Return (X, Y) of the center of cell containing provided text 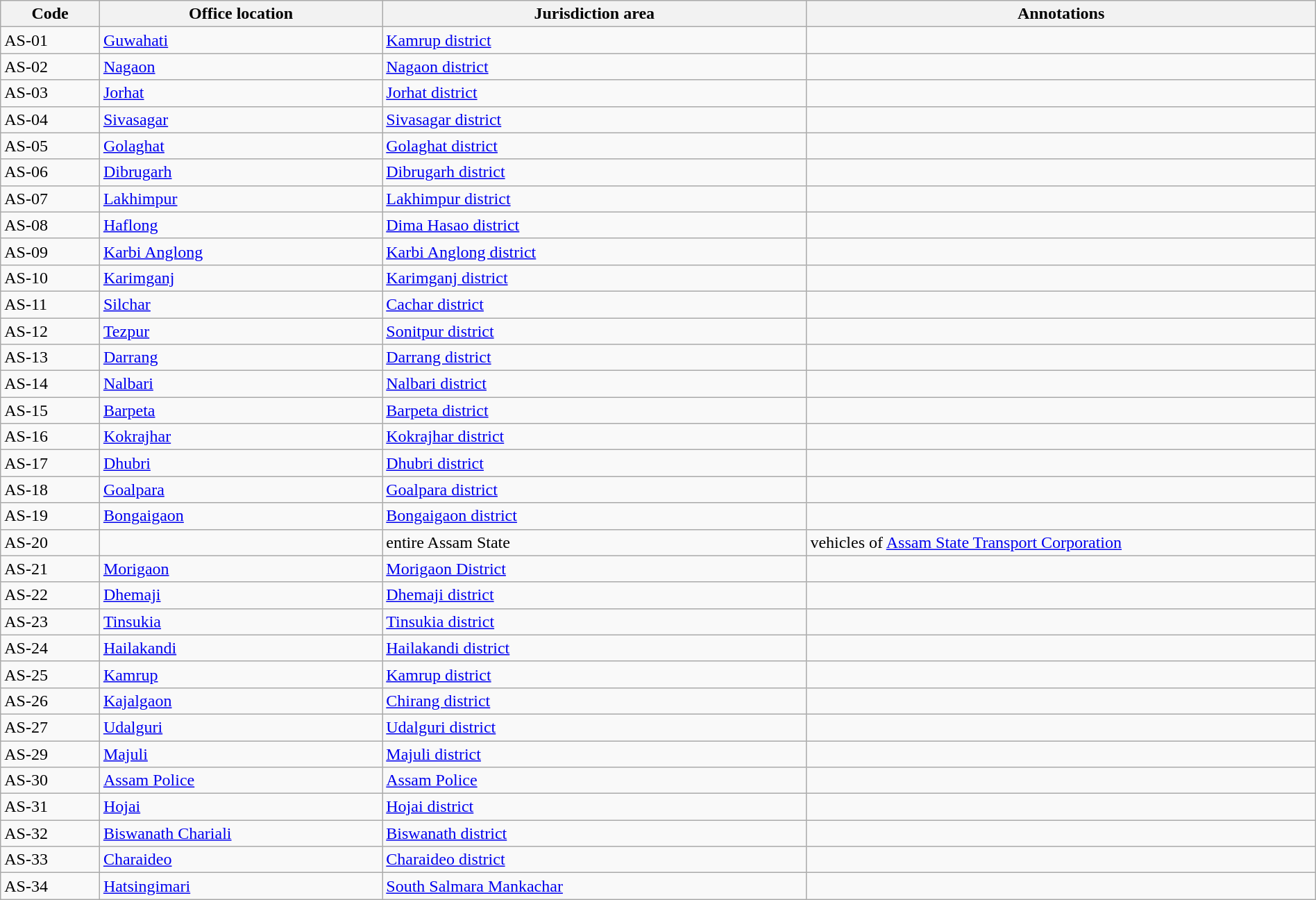
South Salmara Mankachar (594, 886)
AS-11 (50, 304)
AS-05 (50, 146)
Darrang (240, 358)
Nagaon district (594, 67)
Tinsukia district (594, 622)
AS-12 (50, 331)
Kamrup (240, 674)
Sivasagar (240, 119)
Haflong (240, 225)
Dhemaji district (594, 595)
vehicles of Assam State Transport Corporation (1061, 542)
Silchar (240, 304)
AS-33 (50, 860)
Tezpur (240, 331)
Morigaon District (594, 569)
Goalpara district (594, 490)
Hailakandi district (594, 648)
AS-32 (50, 833)
Dibrugarh (240, 172)
Lakhimpur district (594, 199)
AS-25 (50, 674)
Majuli (240, 753)
Majuli district (594, 753)
Darrang district (594, 358)
AS-17 (50, 463)
entire Assam State (594, 542)
Sivasagar district (594, 119)
Hatsingimari (240, 886)
AS-08 (50, 225)
AS-07 (50, 199)
Udalguri district (594, 727)
Code (50, 14)
AS-30 (50, 781)
AS-09 (50, 251)
Jorhat district (594, 93)
AS-24 (50, 648)
Dhubri district (594, 463)
Dibrugarh district (594, 172)
Dima Hasao district (594, 225)
Lakhimpur (240, 199)
Bongaigaon district (594, 516)
AS-02 (50, 67)
Biswanath Chariali (240, 833)
AS-03 (50, 93)
AS-10 (50, 278)
Guwahati (240, 40)
Tinsukia (240, 622)
Karbi Anglong (240, 251)
Kajalgaon (240, 701)
Hojai district (594, 807)
Udalguri (240, 727)
AS-16 (50, 437)
AS-26 (50, 701)
AS-34 (50, 886)
Office location (240, 14)
Jurisdiction area (594, 14)
AS-13 (50, 358)
Chirang district (594, 701)
Morigaon (240, 569)
AS-21 (50, 569)
AS-06 (50, 172)
Karbi Anglong district (594, 251)
Barpeta district (594, 410)
AS-14 (50, 384)
Golaghat (240, 146)
Karimganj district (594, 278)
Golaghat district (594, 146)
AS-19 (50, 516)
Dhubri (240, 463)
Charaideo district (594, 860)
Goalpara (240, 490)
Kokrajhar district (594, 437)
Nalbari (240, 384)
Kokrajhar (240, 437)
AS-15 (50, 410)
AS-18 (50, 490)
Dhemaji (240, 595)
Jorhat (240, 93)
Karimganj (240, 278)
Hojai (240, 807)
Nalbari district (594, 384)
Biswanath district (594, 833)
AS-04 (50, 119)
Nagaon (240, 67)
Charaideo (240, 860)
AS-27 (50, 727)
AS-20 (50, 542)
Hailakandi (240, 648)
Sonitpur district (594, 331)
AS-01 (50, 40)
AS-31 (50, 807)
Barpeta (240, 410)
AS-23 (50, 622)
AS-29 (50, 753)
Cachar district (594, 304)
Annotations (1061, 14)
AS-22 (50, 595)
Bongaigaon (240, 516)
